Scan for the cell matching the given text and deliver its (X, Y) coordinate at center. 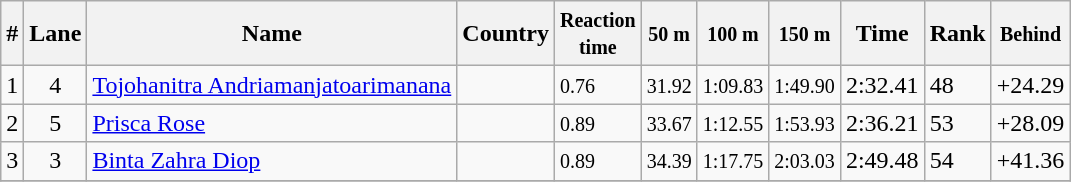
Binta Zahra Diop (272, 161)
48 (958, 85)
Reactiontime (598, 34)
2:36.21 (882, 123)
50 m (669, 34)
Rank (958, 34)
100 m (733, 34)
Lane (56, 34)
+28.09 (1030, 123)
+24.29 (1030, 85)
# (12, 34)
Name (272, 34)
1 (12, 85)
33.67 (669, 123)
1:49.90 (805, 85)
Behind (1030, 34)
2 (12, 123)
Prisca Rose (272, 123)
+41.36 (1030, 161)
2:49.48 (882, 161)
54 (958, 161)
5 (56, 123)
1:17.75 (733, 161)
4 (56, 85)
Tojohanitra Andriamanjatoarimanana (272, 85)
0.76 (598, 85)
Time (882, 34)
Country (506, 34)
150 m (805, 34)
34.39 (669, 161)
2:32.41 (882, 85)
1:12.55 (733, 123)
2:03.03 (805, 161)
1:09.83 (733, 85)
53 (958, 123)
1:53.93 (805, 123)
31.92 (669, 85)
